Return (x, y) of the center of cell containing provided text 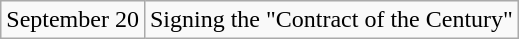
Signing the "Contract of the Century" (331, 20)
September 20 (73, 20)
